Return (X, Y) of the center of cell containing provided text 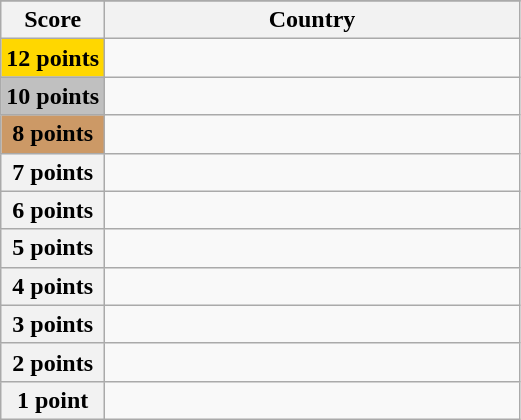
1 point (53, 400)
6 points (53, 210)
Score (53, 20)
7 points (53, 172)
12 points (53, 58)
10 points (53, 96)
5 points (53, 248)
3 points (53, 324)
4 points (53, 286)
8 points (53, 134)
2 points (53, 362)
Country (312, 20)
